Provide the [x, y] coordinate of the cell's center where the given text is located.  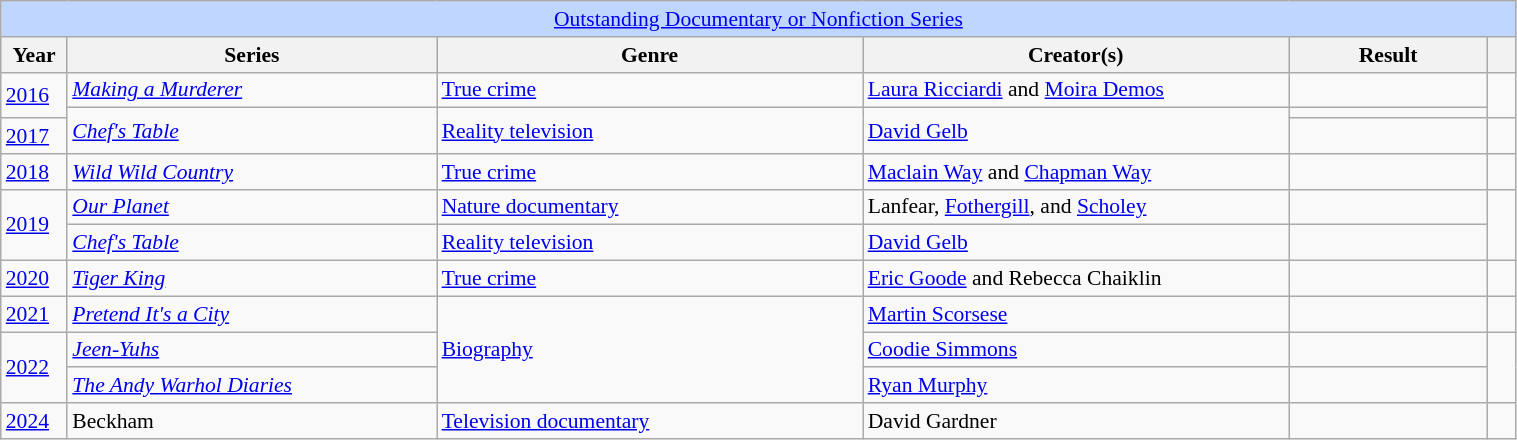
Year [34, 55]
Nature documentary [650, 207]
Creator(s) [1076, 55]
Coodie Simmons [1076, 350]
Genre [650, 55]
Beckham [252, 421]
Result [1388, 55]
Ryan Murphy [1076, 386]
Tiger King [252, 279]
David Gardner [1076, 421]
Biography [650, 350]
2018 [34, 172]
2020 [34, 279]
Television documentary [650, 421]
2024 [34, 421]
2021 [34, 314]
Lanfear, Fothergill, and Scholey [1076, 207]
2022 [34, 368]
Outstanding Documentary or Nonfiction Series [758, 19]
Martin Scorsese [1076, 314]
The Andy Warhol Diaries [252, 386]
Jeen-Yuhs [252, 350]
2019 [34, 224]
Eric Goode and Rebecca Chaiklin [1076, 279]
Making a Murderer [252, 90]
Maclain Way and Chapman Way [1076, 172]
Our Planet [252, 207]
2016 [34, 95]
Wild Wild Country [252, 172]
Pretend It's a City [252, 314]
Laura Ricciardi and Moira Demos [1076, 90]
Series [252, 55]
2017 [34, 136]
